Identify which cell holds the provided text, then report its [X, Y] central coordinate. 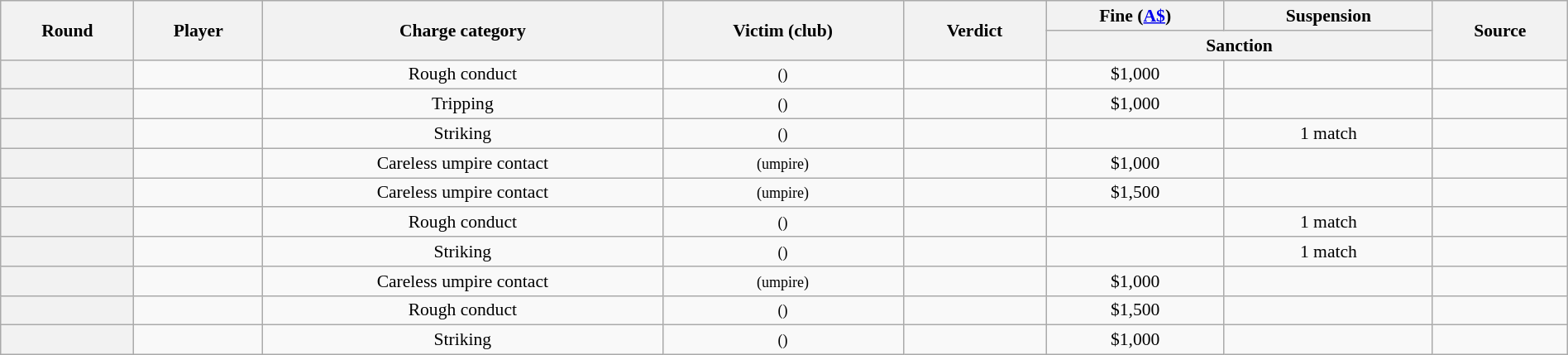
Verdict [974, 30]
Tripping [463, 104]
Fine (A$) [1135, 16]
Source [1500, 30]
Round [68, 30]
Victim (club) [782, 30]
Sanction [1240, 46]
Player [198, 30]
Suspension [1328, 16]
Charge category [463, 30]
